Provide the (x, y) coordinate of the cell's center where the given text is located.  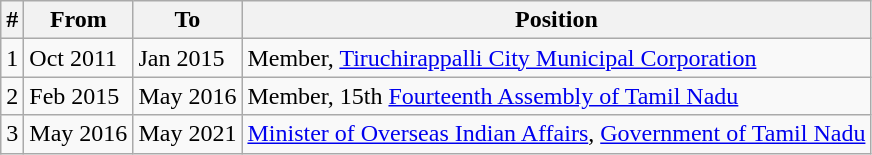
From (78, 20)
2 (12, 96)
Feb 2015 (78, 96)
Member, Tiruchirappalli City Municipal Corporation (556, 58)
3 (12, 134)
1 (12, 58)
Minister of Overseas Indian Affairs, Government of Tamil Nadu (556, 134)
To (188, 20)
# (12, 20)
Oct 2011 (78, 58)
Member, 15th Fourteenth Assembly of Tamil Nadu (556, 96)
Position (556, 20)
May 2021 (188, 134)
Jan 2015 (188, 58)
